Detect which cell encompasses the target text, then output its (x, y) center coordinate. 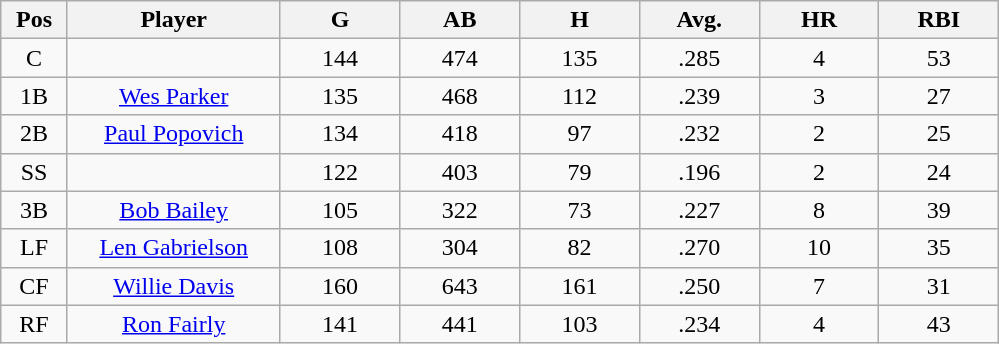
2B (34, 134)
Player (174, 20)
3 (819, 96)
108 (340, 248)
53 (939, 58)
.270 (699, 248)
H (580, 20)
.232 (699, 134)
418 (460, 134)
8 (819, 210)
RF (34, 324)
3B (34, 210)
112 (580, 96)
468 (460, 96)
82 (580, 248)
160 (340, 286)
474 (460, 58)
304 (460, 248)
25 (939, 134)
RBI (939, 20)
7 (819, 286)
Avg. (699, 20)
73 (580, 210)
10 (819, 248)
105 (340, 210)
35 (939, 248)
31 (939, 286)
39 (939, 210)
24 (939, 172)
161 (580, 286)
Pos (34, 20)
27 (939, 96)
79 (580, 172)
G (340, 20)
144 (340, 58)
.250 (699, 286)
C (34, 58)
43 (939, 324)
Paul Popovich (174, 134)
122 (340, 172)
HR (819, 20)
Willie Davis (174, 286)
.239 (699, 96)
LF (34, 248)
141 (340, 324)
Len Gabrielson (174, 248)
.227 (699, 210)
103 (580, 324)
134 (340, 134)
441 (460, 324)
322 (460, 210)
1B (34, 96)
.196 (699, 172)
CF (34, 286)
SS (34, 172)
AB (460, 20)
643 (460, 286)
.285 (699, 58)
Bob Bailey (174, 210)
97 (580, 134)
Ron Fairly (174, 324)
Wes Parker (174, 96)
403 (460, 172)
.234 (699, 324)
